From the cell containing the given text, extract its center point as (X, Y) coordinate. 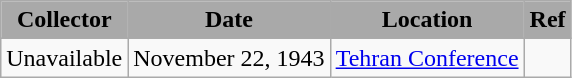
Date (229, 20)
Collector (64, 20)
Location (427, 20)
Tehran Conference (427, 58)
November 22, 1943 (229, 58)
Ref (548, 20)
Unavailable (64, 58)
